Output the [x, y] coordinate of the center of the cell containing the given text.  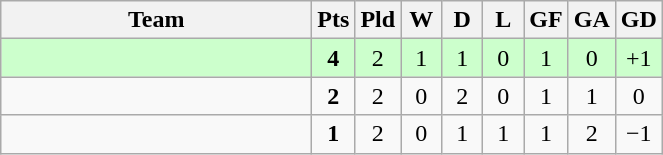
4 [334, 58]
L [504, 20]
GD [638, 20]
−1 [638, 134]
Pld [378, 20]
Pts [334, 20]
GA [592, 20]
GF [546, 20]
D [462, 20]
W [422, 20]
+1 [638, 58]
Team [156, 20]
